Determine the [X, Y] coordinate at the center of the cell enclosing the given text.  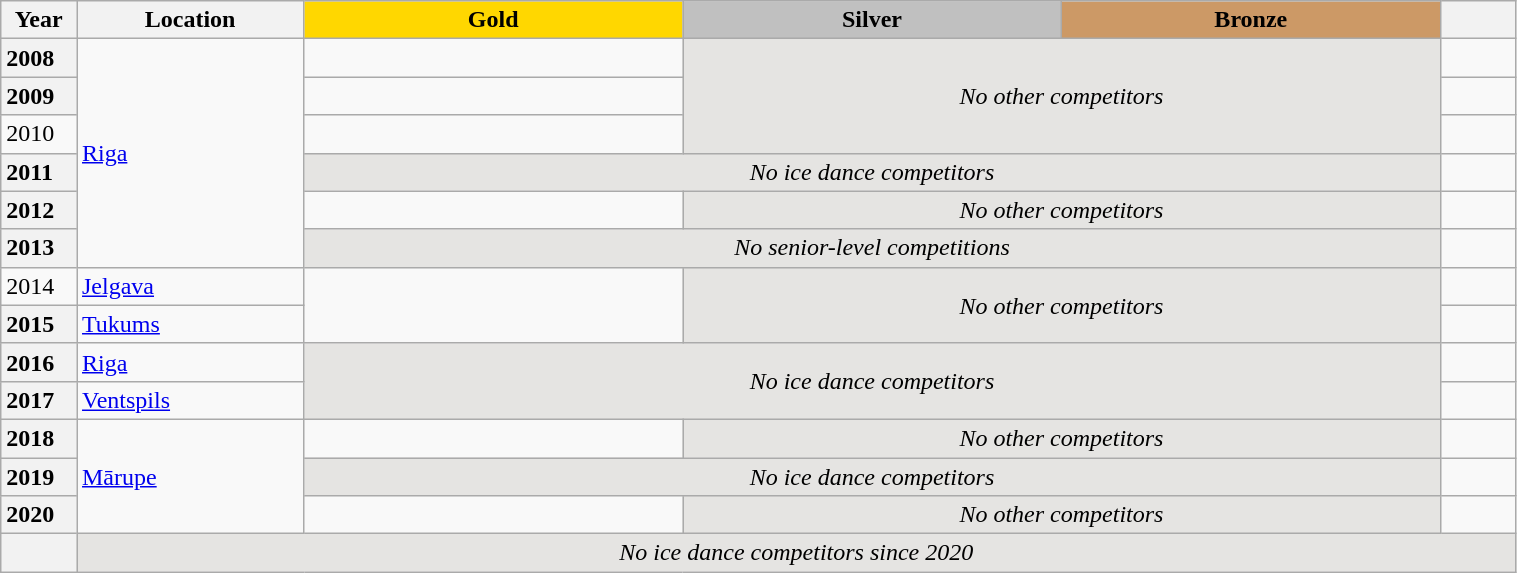
2009 [39, 96]
2013 [39, 248]
Mārupe [190, 476]
Year [39, 20]
2020 [39, 515]
2012 [39, 210]
Bronze [1250, 20]
Location [190, 20]
2016 [39, 362]
2014 [39, 286]
2008 [39, 58]
Jelgava [190, 286]
No senior-level competitions [872, 248]
Silver [872, 20]
2015 [39, 324]
2018 [39, 438]
2019 [39, 477]
2011 [39, 172]
2017 [39, 400]
No ice dance competitors since 2020 [796, 553]
Ventspils [190, 400]
Gold [494, 20]
2010 [39, 134]
Tukums [190, 324]
